From the cell containing the given text, extract its center point as (x, y) coordinate. 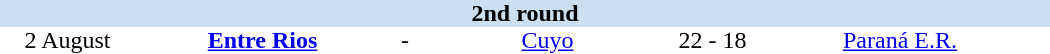
22 - 18 (712, 40)
Entre Rios (262, 40)
2 August (68, 40)
Paraná E.R. (900, 40)
- (405, 40)
Cuyo (548, 40)
2nd round (525, 14)
